Search for the cell housing the specified text and yield its (X, Y) center coordinate. 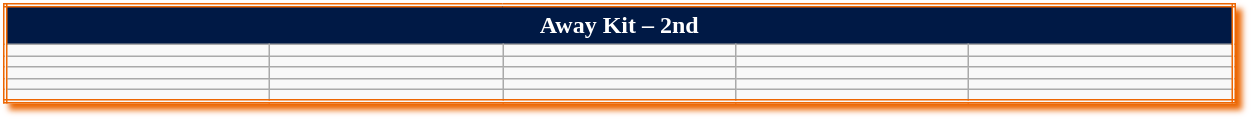
Away Kit – 2nd (619, 25)
